Capture the cell that displays the provided text and extract its [x, y] central coordinate. 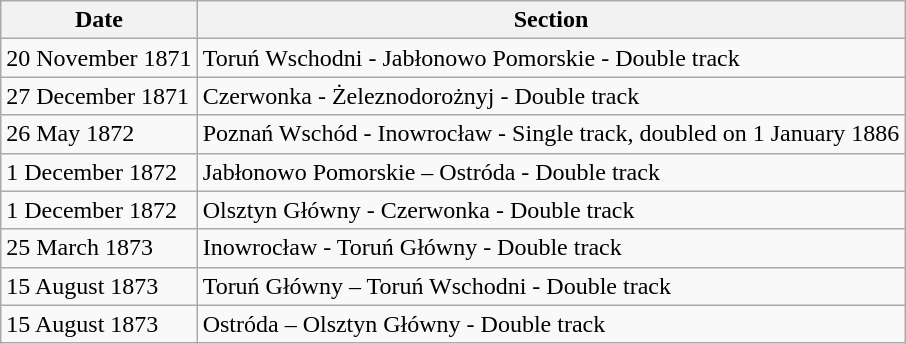
Olsztyn Główny - Czerwonka - Double track [551, 210]
Toruń Wschodni - Jabłonowo Pomorskie - Double track [551, 58]
Poznań Wschód - Inowrocław - Single track, doubled on 1 January 1886 [551, 134]
Ostróda – Olsztyn Główny - Double track [551, 324]
25 March 1873 [99, 248]
Date [99, 20]
Czerwonka - Żeleznodorożnyj - Double track [551, 96]
Toruń Główny – Toruń Wschodni - Double track [551, 286]
Inowrocław - Toruń Główny - Double track [551, 248]
27 December 1871 [99, 96]
Jabłonowo Pomorskie – Ostróda - Double track [551, 172]
20 November 1871 [99, 58]
26 May 1872 [99, 134]
Section [551, 20]
